Return the [X, Y] coordinate for the center point of the cell that contains the specified text.  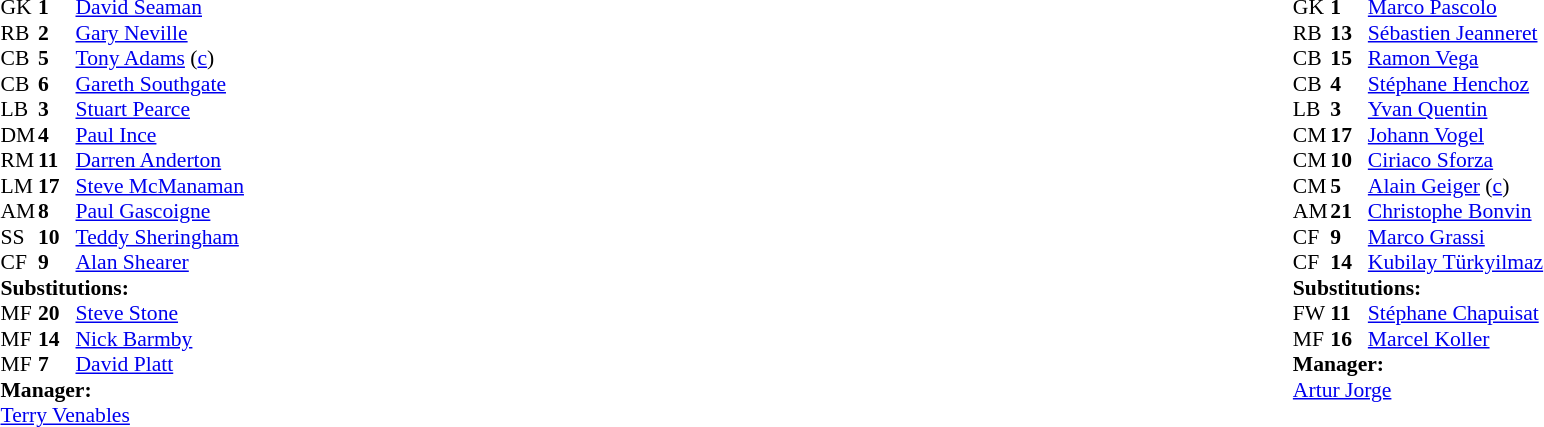
Darren Anderton [160, 161]
6 [57, 84]
13 [1349, 33]
Paul Ince [160, 135]
Ramon Vega [1456, 59]
LM [19, 186]
8 [57, 211]
Johann Vogel [1456, 135]
FW [1312, 313]
20 [57, 313]
DM [19, 135]
David Platt [160, 365]
2 [57, 33]
Artur Jorge [1418, 390]
Steve McManaman [160, 186]
SS [19, 237]
Marcel Koller [1456, 339]
Kubilay Türkyilmaz [1456, 263]
16 [1349, 339]
Stuart Pearce [160, 109]
21 [1349, 211]
Gareth Southgate [160, 84]
Stéphane Henchoz [1456, 84]
Teddy Sheringham [160, 237]
15 [1349, 59]
Sébastien Jeanneret [1456, 33]
Paul Gascoigne [160, 211]
Stéphane Chapuisat [1456, 313]
RM [19, 161]
Nick Barmby [160, 339]
Ciriaco Sforza [1456, 161]
Steve Stone [160, 313]
Alain Geiger (c) [1456, 186]
Yvan Quentin [1456, 109]
Gary Neville [160, 33]
7 [57, 365]
Christophe Bonvin [1456, 211]
Marco Grassi [1456, 237]
Alan Shearer [160, 263]
Tony Adams (c) [160, 59]
